Scan for the cell matching the given text and deliver its [x, y] coordinate at center. 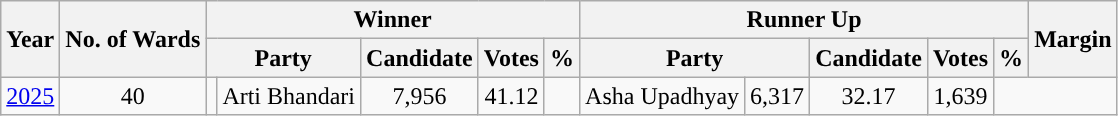
Runner Up [804, 20]
Winner [393, 20]
No. of Wards [133, 39]
2025 [30, 96]
6,317 [778, 96]
Margin [1073, 39]
Asha Upadhyay [662, 96]
Arti Bhandari [289, 96]
7,956 [420, 96]
Year [30, 39]
1,639 [960, 96]
41.12 [511, 96]
40 [133, 96]
32.17 [869, 96]
